Find where the given text appears and provide that cell's center as (x, y) coordinate. 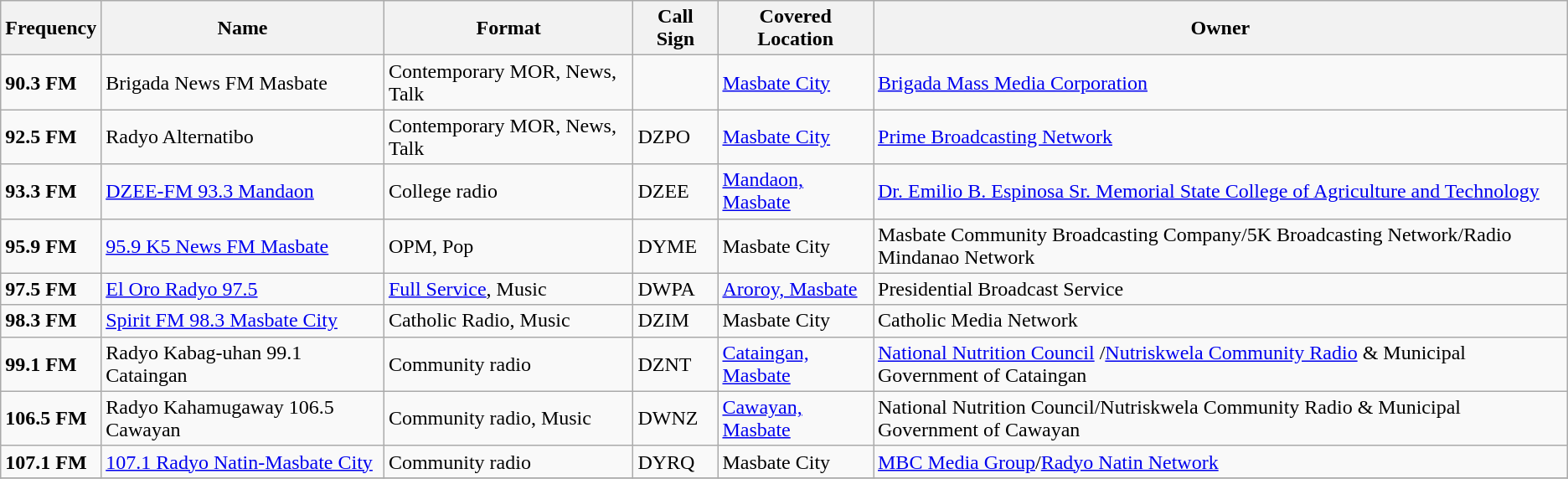
Presidential Broadcast Service (1220, 289)
DZNT (675, 363)
Cawayan, Masbate (796, 419)
DZEE-FM 93.3 Mandaon (243, 191)
95.9 K5 News FM Masbate (243, 246)
DZPO (675, 137)
DWNZ (675, 419)
DYRQ (675, 461)
95.9 FM (51, 246)
93.3 FM (51, 191)
OPM, Pop (508, 246)
106.5 FM (51, 419)
DWPA (675, 289)
Owner (1220, 28)
Cataingan, Masbate (796, 363)
Brigada News FM Masbate (243, 82)
97.5 FM (51, 289)
92.5 FM (51, 137)
99.1 FM (51, 363)
National Nutrition Council /Nutriskwela Community Radio & Municipal Government of Cataingan (1220, 363)
Frequency (51, 28)
College radio (508, 191)
Mandaon, Masbate (796, 191)
Community radio, Music (508, 419)
DZEE (675, 191)
Call Sign (675, 28)
Radyo Alternatibo (243, 137)
Radyo Kabag-uhan 99.1 Cataingan (243, 363)
MBC Media Group/Radyo Natin Network (1220, 461)
Radyo Kahamugaway 106.5 Cawayan (243, 419)
Spirit FM 98.3 Masbate City (243, 321)
Catholic Radio, Music (508, 321)
90.3 FM (51, 82)
Format (508, 28)
Aroroy, Masbate (796, 289)
Dr. Emilio B. Espinosa Sr. Memorial State College of Agriculture and Technology (1220, 191)
National Nutrition Council/Nutriskwela Community Radio & Municipal Government of Cawayan (1220, 419)
Full Service, Music (508, 289)
DYME (675, 246)
98.3 FM (51, 321)
Name (243, 28)
107.1 Radyo Natin-Masbate City (243, 461)
El Oro Radyo 97.5 (243, 289)
DZIM (675, 321)
Catholic Media Network (1220, 321)
Covered Location (796, 28)
Brigada Mass Media Corporation (1220, 82)
Masbate Community Broadcasting Company/5K Broadcasting Network/Radio Mindanao Network (1220, 246)
Prime Broadcasting Network (1220, 137)
107.1 FM (51, 461)
